Locate the cell with the specified text and output its (X, Y) center coordinate. 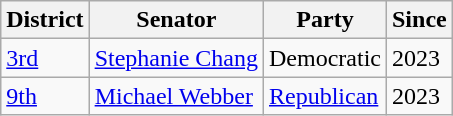
9th (45, 96)
Senator (176, 20)
Party (324, 20)
Democratic (324, 58)
Republican (324, 96)
3rd (45, 58)
Since (419, 20)
District (45, 20)
Michael Webber (176, 96)
Stephanie Chang (176, 58)
